Detect which cell encompasses the target text, then output its (X, Y) center coordinate. 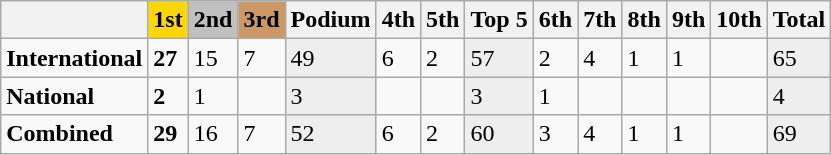
3rd (262, 20)
15 (213, 58)
International (74, 58)
29 (168, 134)
Top 5 (499, 20)
9th (688, 20)
8th (644, 20)
6th (555, 20)
National (74, 96)
49 (330, 58)
57 (499, 58)
10th (739, 20)
Combined (74, 134)
Total (799, 20)
4th (398, 20)
5th (443, 20)
65 (799, 58)
69 (799, 134)
52 (330, 134)
27 (168, 58)
60 (499, 134)
16 (213, 134)
Podium (330, 20)
2nd (213, 20)
1st (168, 20)
7th (600, 20)
